Search for the cell housing the specified text and yield its (x, y) center coordinate. 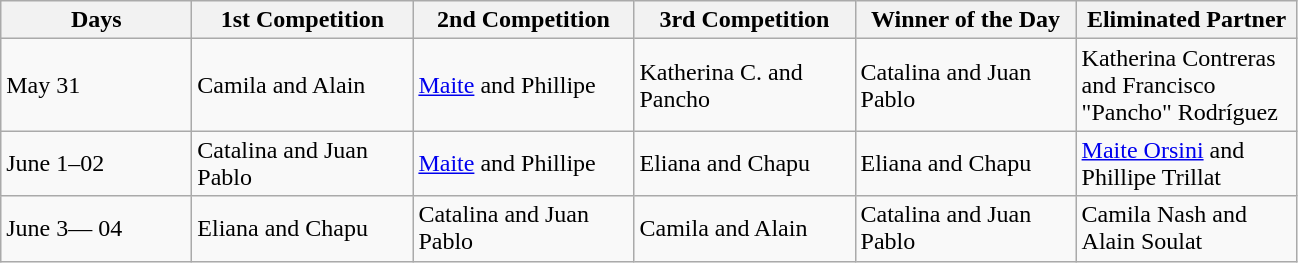
Maite Orsini and Phillipe Trillat (1186, 164)
June 1–02 (96, 164)
1st Competition (302, 20)
Camila Nash and Alain Soulat (1186, 228)
Eliminated Partner (1186, 20)
Winner of the Day (966, 20)
2nd Competition (524, 20)
May 31 (96, 85)
3rd Competition (744, 20)
Katherina C. and Pancho (744, 85)
June 3— 04 (96, 228)
Katherina Contreras and Francisco "Pancho" Rodríguez (1186, 85)
Days (96, 20)
